Output the (X, Y) coordinate of the center of the cell containing the given text.  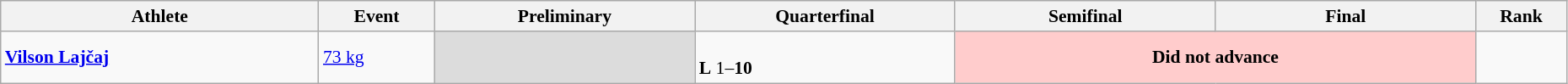
Event (376, 16)
73 kg (376, 58)
Quarterfinal (825, 16)
Vilson Lajčaj (160, 58)
Did not advance (1215, 58)
Rank (1522, 16)
Preliminary (565, 16)
Final (1346, 16)
L 1–10 (825, 58)
Semifinal (1085, 16)
Athlete (160, 16)
